Capture the cell that displays the provided text and extract its [x, y] central coordinate. 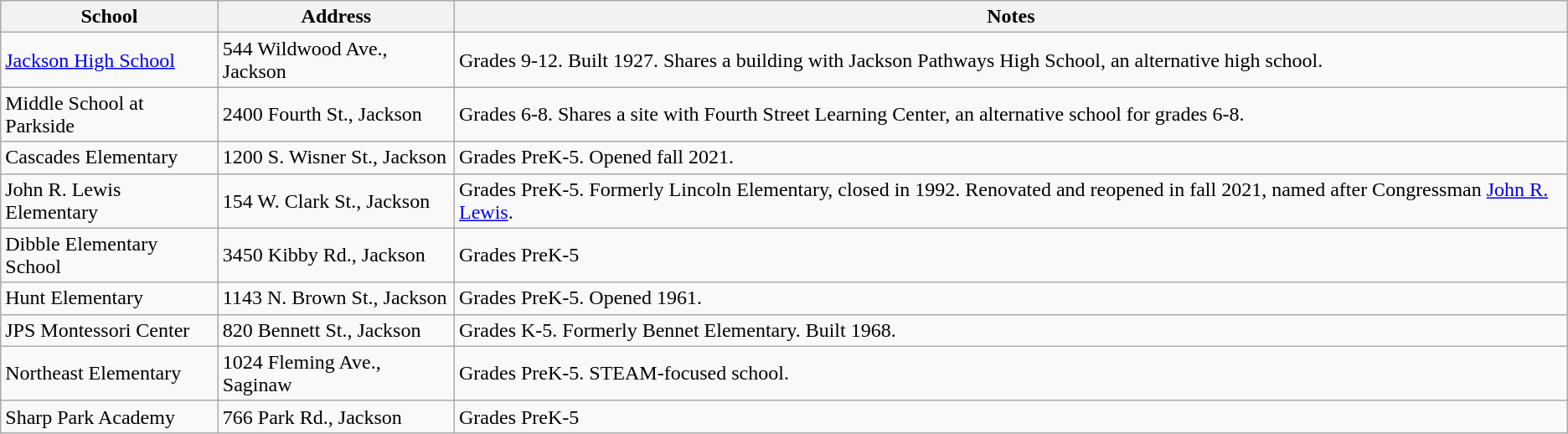
School [110, 17]
154 W. Clark St., Jackson [336, 201]
Northeast Elementary [110, 374]
Hunt Elementary [110, 298]
Grades 9-12. Built 1927. Shares a building with Jackson Pathways High School, an alternative high school. [1010, 60]
JPS Montessori Center [110, 330]
820 Bennett St., Jackson [336, 330]
Cascades Elementary [110, 158]
Sharp Park Academy [110, 416]
Grades K-5. Formerly Bennet Elementary. Built 1968. [1010, 330]
1200 S. Wisner St., Jackson [336, 158]
1024 Fleming Ave., Saginaw [336, 374]
1143 N. Brown St., Jackson [336, 298]
Grades PreK-5. Opened fall 2021. [1010, 158]
Address [336, 17]
Grades PreK-5. Formerly Lincoln Elementary, closed in 1992. Renovated and reopened in fall 2021, named after Congressman John R. Lewis. [1010, 201]
Middle School at Parkside [110, 114]
Grades 6-8. Shares a site with Fourth Street Learning Center, an alternative school for grades 6-8. [1010, 114]
Dibble Elementary School [110, 255]
766 Park Rd., Jackson [336, 416]
Grades PreK-5. STEAM-focused school. [1010, 374]
Notes [1010, 17]
3450 Kibby Rd., Jackson [336, 255]
2400 Fourth St., Jackson [336, 114]
Grades PreK-5. Opened 1961. [1010, 298]
544 Wildwood Ave., Jackson [336, 60]
Jackson High School [110, 60]
John R. Lewis Elementary [110, 201]
